Output the (x, y) coordinate of the center of the cell containing the given text.  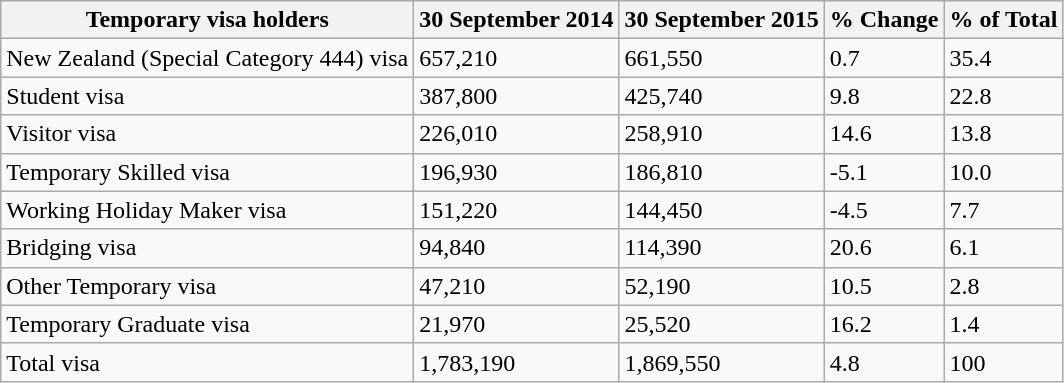
151,220 (516, 210)
144,450 (722, 210)
2.8 (1004, 286)
114,390 (722, 248)
25,520 (722, 324)
Other Temporary visa (208, 286)
661,550 (722, 58)
0.7 (884, 58)
10.5 (884, 286)
14.6 (884, 134)
30 September 2015 (722, 20)
94,840 (516, 248)
20.6 (884, 248)
30 September 2014 (516, 20)
100 (1004, 362)
Temporary Graduate visa (208, 324)
21,970 (516, 324)
52,190 (722, 286)
New Zealand (Special Category 444) visa (208, 58)
Temporary visa holders (208, 20)
1,783,190 (516, 362)
186,810 (722, 172)
6.1 (1004, 248)
7.7 (1004, 210)
Visitor visa (208, 134)
47,210 (516, 286)
9.8 (884, 96)
% of Total (1004, 20)
Student visa (208, 96)
-5.1 (884, 172)
1,869,550 (722, 362)
4.8 (884, 362)
1.4 (1004, 324)
226,010 (516, 134)
Temporary Skilled visa (208, 172)
22.8 (1004, 96)
% Change (884, 20)
13.8 (1004, 134)
196,930 (516, 172)
387,800 (516, 96)
35.4 (1004, 58)
258,910 (722, 134)
Bridging visa (208, 248)
10.0 (1004, 172)
657,210 (516, 58)
16.2 (884, 324)
Working Holiday Maker visa (208, 210)
-4.5 (884, 210)
425,740 (722, 96)
Total visa (208, 362)
